Scan for the cell matching the given text and deliver its (X, Y) coordinate at center. 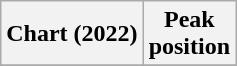
Chart (2022) (72, 34)
Peakposition (189, 34)
